Search for the cell housing the specified text and yield its (X, Y) center coordinate. 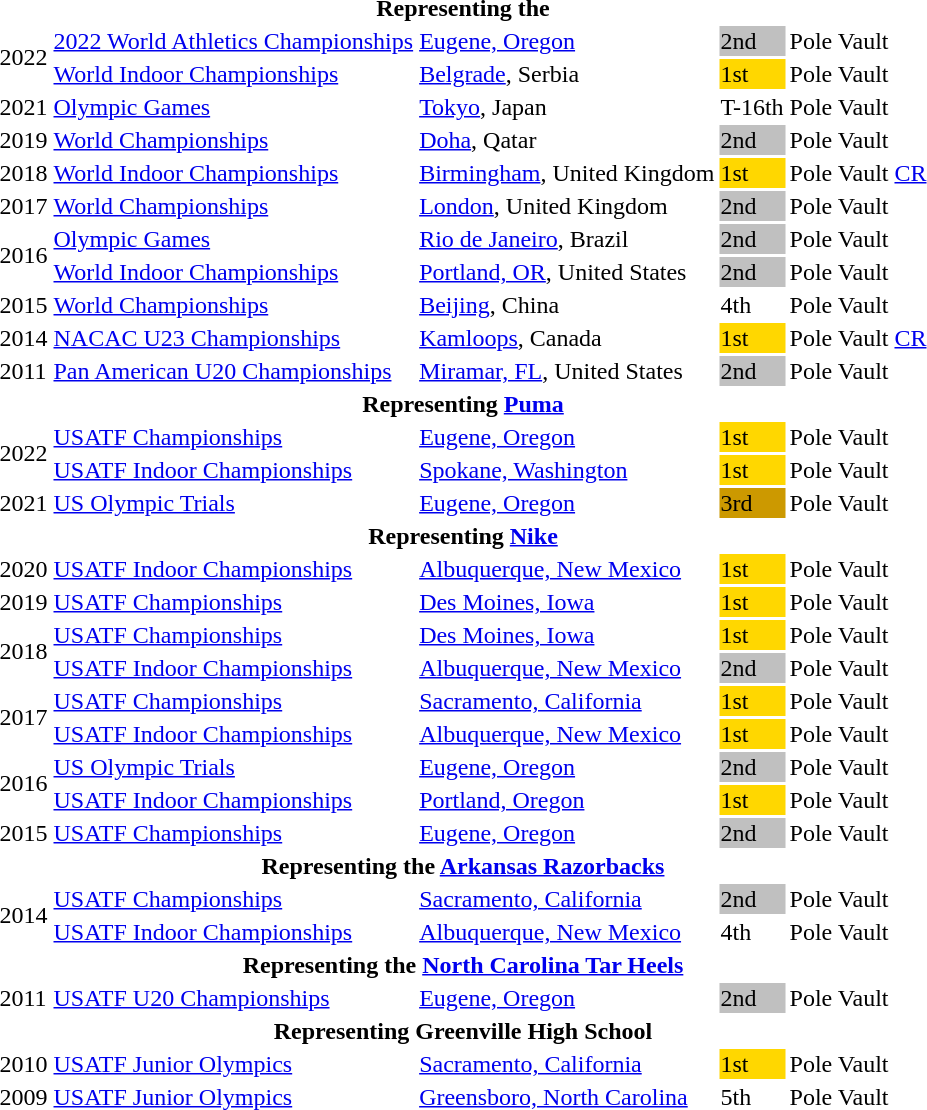
2022 World Athletics Championships (234, 41)
NACAC U23 Championships (234, 338)
Belgrade, Serbia (567, 74)
Rio de Janeiro, Brazil (567, 239)
Pan American U20 Championships (234, 371)
Tokyo, Japan (567, 107)
Beijing, China (567, 305)
London, United Kingdom (567, 206)
Portland, Oregon (567, 800)
Doha, Qatar (567, 140)
USATF U20 Championships (234, 998)
3rd (752, 503)
Portland, OR, United States (567, 272)
Miramar, FL, United States (567, 371)
T-16th (752, 107)
Birmingham, United Kingdom (567, 173)
Kamloops, Canada (567, 338)
Spokane, Washington (567, 470)
USATF Junior Olympics (234, 1064)
